Scan for the cell matching the given text and deliver its (X, Y) coordinate at center. 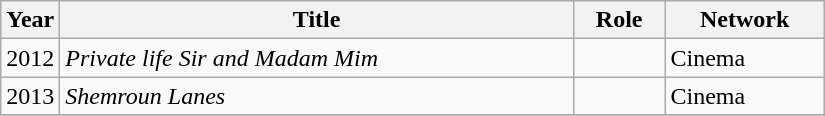
Role (619, 20)
Shemroun Lanes (317, 96)
Year (30, 20)
Title (317, 20)
2012 (30, 58)
Private life Sir and Madam Mim (317, 58)
2013 (30, 96)
Network (744, 20)
